From the cell containing the given text, extract its center point as [X, Y] coordinate. 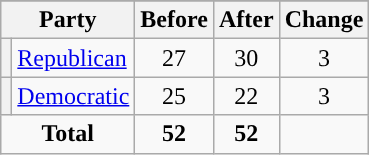
27 [174, 58]
Before [174, 20]
Republican [74, 58]
30 [246, 58]
Change [324, 20]
Democratic [74, 96]
25 [174, 96]
22 [246, 96]
Party [68, 20]
Total [68, 134]
After [246, 20]
